Return (X, Y) of the center of cell containing provided text 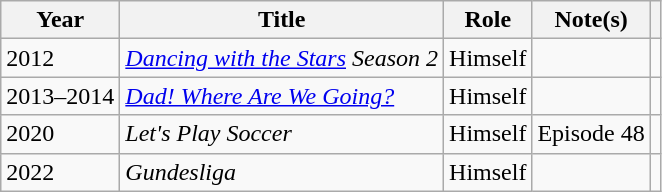
Dancing with the Stars Season 2 (282, 58)
Year (60, 20)
Note(s) (591, 20)
Episode 48 (591, 134)
Title (282, 20)
Role (488, 20)
Gundesliga (282, 172)
2013–2014 (60, 96)
2012 (60, 58)
2022 (60, 172)
Dad! Where Are We Going? (282, 96)
Let's Play Soccer (282, 134)
2020 (60, 134)
